Locate the cell with the specified text and output its [x, y] center coordinate. 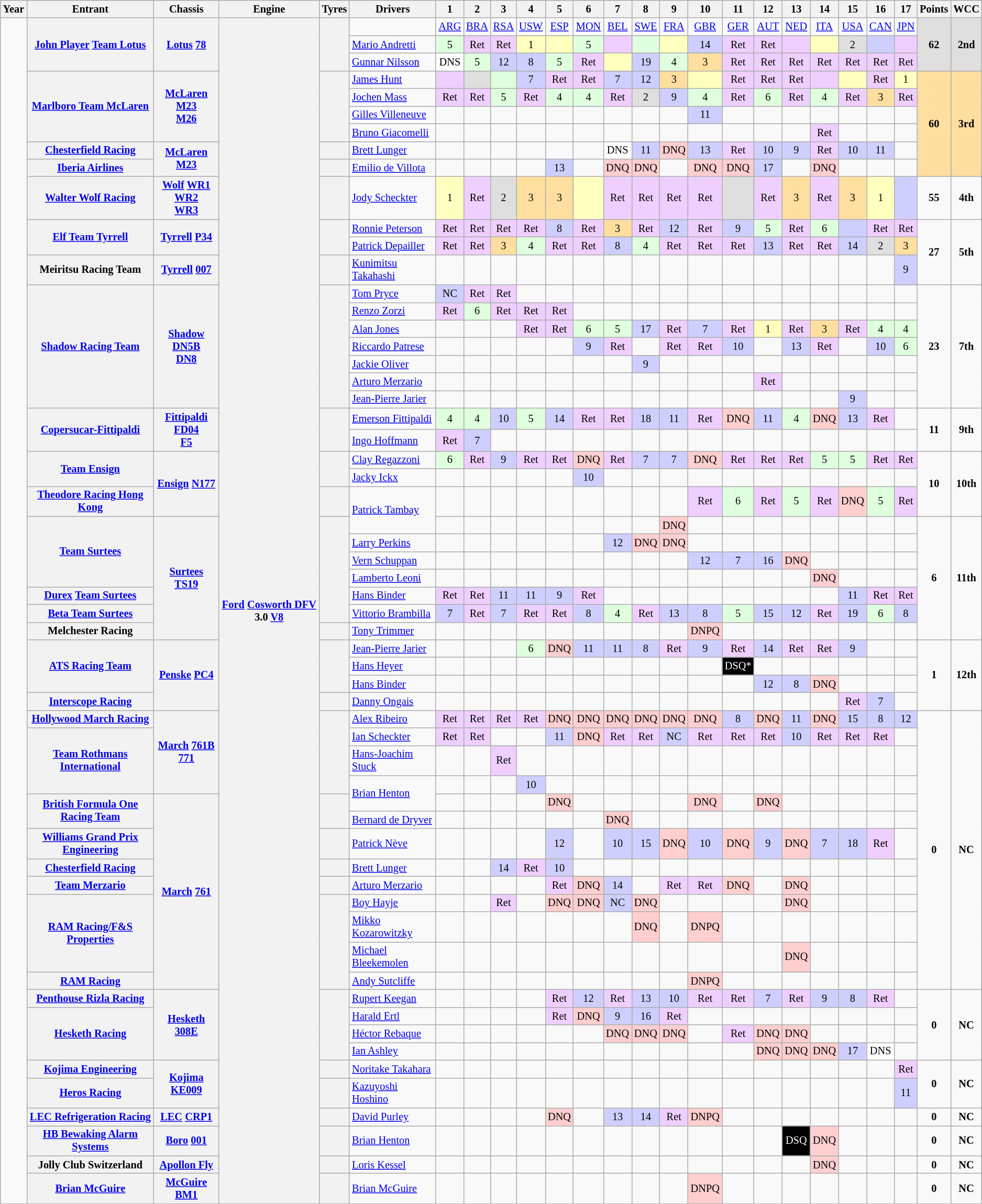
Boy Hayje [393, 903]
Team Ensign [90, 468]
Michael Bleekemolen [393, 957]
USA [853, 27]
March 761B771 [186, 752]
Copersucar-Fittipaldi [90, 429]
Héctor Rebaque [393, 1034]
Points [934, 9]
Marlboro Team McLaren [90, 106]
LEC Refrigeration Racing [90, 1117]
Beta Team Surtees [90, 613]
Ford Cosworth DFV 3.0 V8 [269, 611]
RAM Racing/F&S Properties [90, 933]
AUT [768, 27]
Team Surtees [90, 552]
Riccardo Patrese [393, 346]
5th [966, 252]
Rupert Keegan [393, 999]
12th [966, 675]
Ingo Hoffmann [393, 440]
Ian Scheckter [393, 737]
Walter Wolf Racing [90, 198]
Tyrrell P34 [186, 237]
23 [934, 347]
March 761 [186, 891]
Alex Ribeiro [393, 719]
Lamberto Leoni [393, 578]
RAM Racing [90, 981]
2nd [966, 44]
WCC [966, 9]
60 [934, 124]
Chassis [186, 9]
Harald Ertl [393, 1016]
10th [966, 484]
Tony Trimmer [393, 631]
Drivers [393, 9]
Danny Ongais [393, 701]
DSQ [796, 1141]
Tyrrell 007 [186, 270]
BRA [477, 27]
Alan Jones [393, 329]
3rd [966, 124]
Renzo Zorzi [393, 311]
9th [966, 429]
RSA [504, 27]
Year [14, 9]
HB Bewaking Alarm Systems [90, 1141]
British Formula One Racing Team [90, 811]
Tom Pryce [393, 294]
Vittorio Brambilla [393, 613]
Hesketh Racing [90, 1034]
Heros Racing [90, 1093]
Loris Kessel [393, 1165]
DSQ* [738, 666]
Jackie Oliver [393, 364]
11th [966, 578]
Hans Heyer [393, 666]
Jochen Mass [393, 97]
GER [738, 27]
LEC CRP1 [186, 1117]
Melchester Racing [90, 631]
Hans-Joachim Stuck [393, 760]
MON [589, 27]
Engine [269, 9]
Kojima KE009 [186, 1084]
27 [934, 252]
SWE [646, 27]
David Purley [393, 1117]
James Hunt [393, 80]
Andy Sutcliffe [393, 981]
7th [966, 347]
Shadow Racing Team [90, 347]
Meiritsu Racing Team [90, 270]
McLaren M23M26 [186, 106]
55 [934, 198]
GBR [705, 27]
Jolly Club Switzerland [90, 1165]
CAN [881, 27]
Fittipaldi FD04F5 [186, 429]
Boro 001 [186, 1141]
Kunimitsu Takahashi [393, 270]
Bruno Giacomelli [393, 132]
ITA [824, 27]
Ensign N177 [186, 484]
Kazuyoshi Hoshino [393, 1093]
USW [531, 27]
Mikko Kozarowitzky [393, 927]
Emerson Fittipaldi [393, 419]
Kojima Engineering [90, 1069]
Shadow DN5BDN8 [186, 347]
Bernard de Dryver [393, 820]
Wolf WR1WR2WR3 [186, 198]
Ronnie Peterson [393, 228]
Hollywood March Racing [90, 719]
Tyres [335, 9]
Penthouse Rizla Racing [90, 999]
Surtees TS19 [186, 578]
Patrick Depailler [393, 246]
ARG [449, 27]
Vern Schuppan [393, 560]
Larry Perkins [393, 543]
Interscope Racing [90, 701]
Clay Regazzoni [393, 460]
Patrick Nève [393, 844]
NED [796, 27]
BEL [617, 27]
McLaren M23 [186, 159]
Lotus 78 [186, 44]
Jacky Ickx [393, 477]
Iberia Airlines [90, 168]
John Player Team Lotus [90, 44]
Emilio de Villota [393, 168]
Noritake Takahara [393, 1069]
Ian Ashley [393, 1051]
Team Rothmans International [90, 760]
Williams Grand Prix Engineering [90, 844]
Hesketh 308E [186, 1025]
JPN [906, 27]
ATS Racing Team [90, 666]
Gunnar Nilsson [393, 62]
ESP [559, 27]
Theodore Racing Hong Kong [90, 501]
4th [966, 198]
FRA [674, 27]
62 [934, 44]
Entrant [90, 9]
McGuire BM1 [186, 1188]
Durex Team Surtees [90, 595]
Team Merzario [90, 885]
Patrick Tambay [393, 510]
Elf Team Tyrrell [90, 237]
Penske PC4 [186, 675]
Jody Scheckter [393, 198]
Gilles Villeneuve [393, 115]
Apollon Fly [186, 1165]
Mario Andretti [393, 45]
